Return the (X, Y) coordinate for the center point of the cell that contains the specified text.  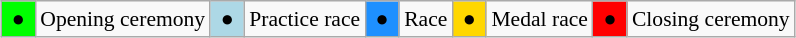
Opening ceremony (122, 19)
Medal race (540, 19)
Practice race (304, 19)
Race (426, 19)
Closing ceremony (711, 19)
